Locate the cell with the specified text and output its (X, Y) center coordinate. 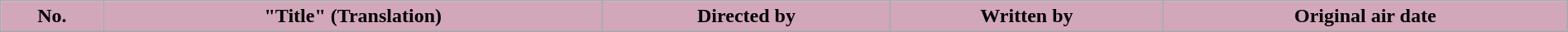
Written by (1026, 16)
Directed by (747, 16)
Original air date (1365, 16)
No. (52, 16)
"Title" (Translation) (353, 16)
